Locate the cell with the specified text and output its [X, Y] center coordinate. 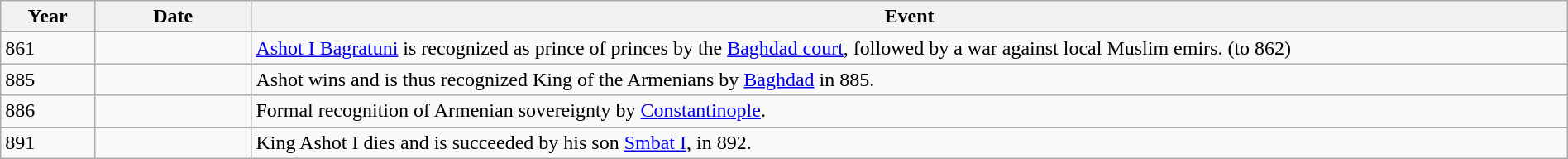
King Ashot I dies and is succeeded by his son Smbat I, in 892. [910, 142]
885 [48, 79]
861 [48, 48]
Event [910, 17]
Formal recognition of Armenian sovereignty by Constantinople. [910, 111]
Date [172, 17]
Ashot I Bagratuni is recognized as prince of princes by the Baghdad court, followed by a war against local Muslim emirs. (to 862) [910, 48]
Year [48, 17]
Ashot wins and is thus recognized King of the Armenians by Baghdad in 885. [910, 79]
886 [48, 111]
891 [48, 142]
